Return (X, Y) of the center of cell containing provided text 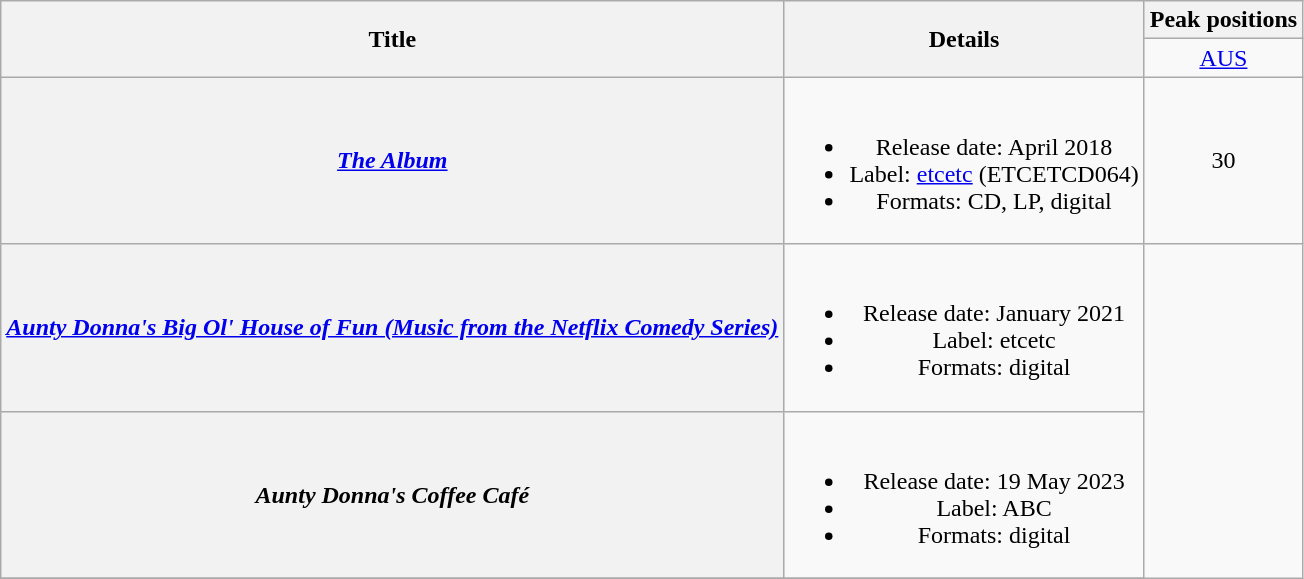
Details (964, 39)
Release date: 19 May 2023Label: ABCFormats: digital (964, 494)
Release date: April 2018Label: etcetc (ETCETCD064)Formats: CD, LP, digital (964, 160)
Aunty Donna's Big Ol' House of Fun (Music from the Netflix Comedy Series) (392, 328)
Aunty Donna's Coffee Café (392, 494)
AUS (1223, 58)
Release date: January 2021Label: etcetcFormats: digital (964, 328)
30 (1223, 160)
Title (392, 39)
The Album (392, 160)
Peak positions (1223, 20)
